Provide the [x, y] coordinate of the cell's center where the given text is located.  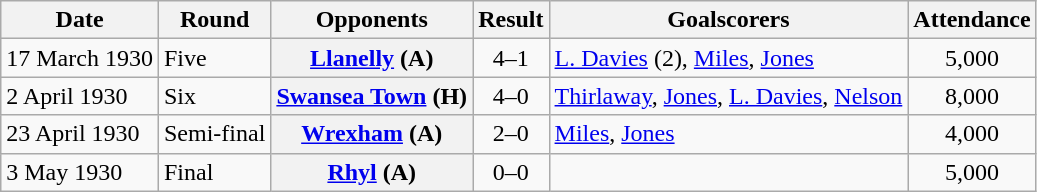
Swansea Town (H) [372, 96]
L. Davies (2), Miles, Jones [728, 58]
Six [214, 96]
0–0 [511, 172]
17 March 1930 [80, 58]
Llanelly (A) [372, 58]
Semi-final [214, 134]
8,000 [972, 96]
Rhyl (A) [372, 172]
4–1 [511, 58]
Result [511, 20]
Five [214, 58]
Attendance [972, 20]
Round [214, 20]
4,000 [972, 134]
Opponents [372, 20]
Goalscorers [728, 20]
Wrexham (A) [372, 134]
4–0 [511, 96]
Date [80, 20]
3 May 1930 [80, 172]
23 April 1930 [80, 134]
Miles, Jones [728, 134]
2–0 [511, 134]
Thirlaway, Jones, L. Davies, Nelson [728, 96]
Final [214, 172]
2 April 1930 [80, 96]
